Return [x, y] of the center of cell containing provided text 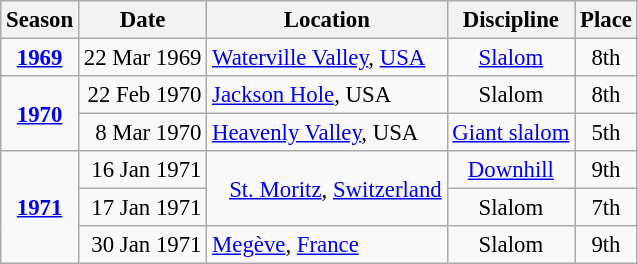
Jackson Hole, USA [327, 95]
5th [606, 133]
Waterville Valley, USA [327, 58]
22 Feb 1970 [142, 95]
7th [606, 208]
1971 [40, 208]
Discipline [511, 20]
16 Jan 1971 [142, 170]
1970 [40, 114]
Heavenly Valley, USA [327, 133]
1969 [40, 58]
Megève, France [327, 245]
Location [327, 20]
St. Moritz, Switzerland [327, 188]
Downhill [511, 170]
30 Jan 1971 [142, 245]
17 Jan 1971 [142, 208]
Giant slalom [511, 133]
Season [40, 20]
Place [606, 20]
Date [142, 20]
8 Mar 1970 [142, 133]
22 Mar 1969 [142, 58]
